Search for the cell housing the specified text and yield its [X, Y] center coordinate. 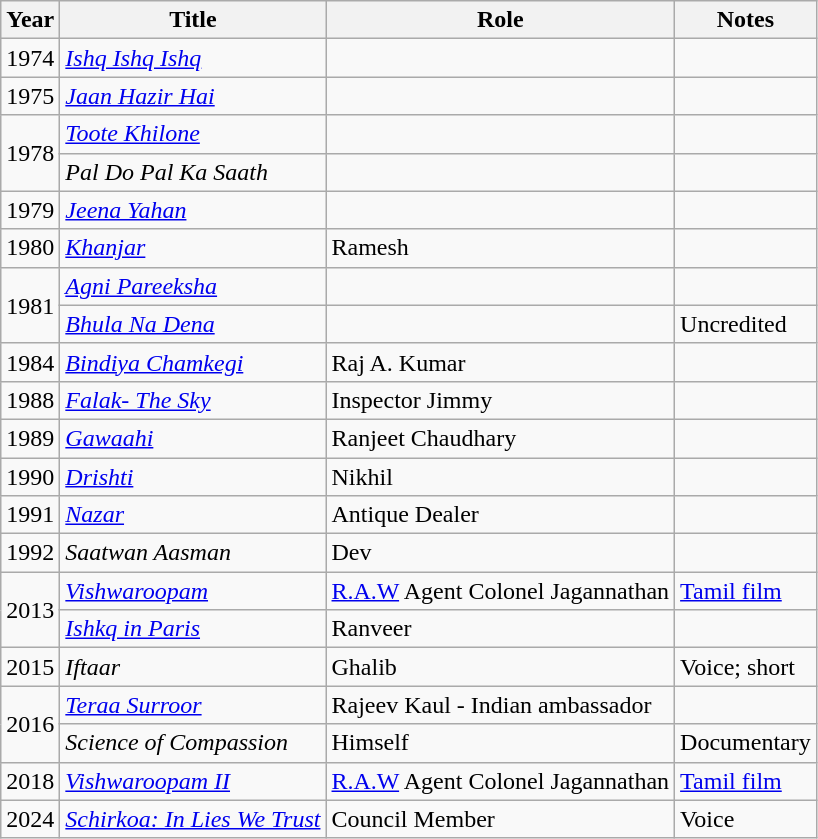
Antique Dealer [500, 515]
Role [500, 20]
2013 [30, 610]
Raj A. Kumar [500, 362]
1974 [30, 58]
1978 [30, 153]
Falak- The Sky [193, 400]
Ishq Ishq Ishq [193, 58]
1979 [30, 210]
Gawaahi [193, 438]
Science of Compassion [193, 743]
Uncredited [746, 324]
Ghalib [500, 667]
Schirkoa: In Lies We Trust [193, 819]
Vishwaroopam II [193, 781]
Pal Do Pal Ka Saath [193, 172]
Inspector Jimmy [500, 400]
1975 [30, 96]
1990 [30, 477]
Documentary [746, 743]
Voice; short [746, 667]
Vishwaroopam [193, 591]
Drishti [193, 477]
Jeena Yahan [193, 210]
2016 [30, 724]
Ramesh [500, 248]
1988 [30, 400]
Title [193, 20]
Nazar [193, 515]
Toote Khilone [193, 134]
2024 [30, 819]
1991 [30, 515]
Bindiya Chamkegi [193, 362]
Ranveer [500, 629]
Ishkq in Paris [193, 629]
Voice [746, 819]
Agni Pareeksha [193, 286]
Council Member [500, 819]
Jaan Hazir Hai [193, 96]
Year [30, 20]
Notes [746, 20]
2015 [30, 667]
Bhula Na Dena [193, 324]
1980 [30, 248]
2018 [30, 781]
Nikhil [500, 477]
1984 [30, 362]
1981 [30, 305]
1992 [30, 553]
Dev [500, 553]
Himself [500, 743]
Iftaar [193, 667]
1989 [30, 438]
Khanjar [193, 248]
Ranjeet Chaudhary [500, 438]
Saatwan Aasman [193, 553]
Teraa Surroor [193, 705]
Rajeev Kaul - Indian ambassador [500, 705]
